Extract the [X, Y] coordinate from the center of the cell holding the provided text.  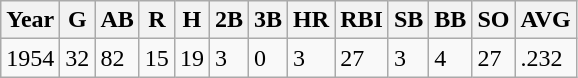
AVG [546, 20]
SO [494, 20]
SB [408, 20]
19 [192, 58]
32 [78, 58]
H [192, 20]
15 [156, 58]
4 [450, 58]
R [156, 20]
AB [117, 20]
G [78, 20]
.232 [546, 58]
2B [228, 20]
RBI [362, 20]
HR [312, 20]
Year [30, 20]
1954 [30, 58]
BB [450, 20]
3B [268, 20]
0 [268, 58]
82 [117, 58]
